Scan for the cell matching the given text and deliver its (X, Y) coordinate at center. 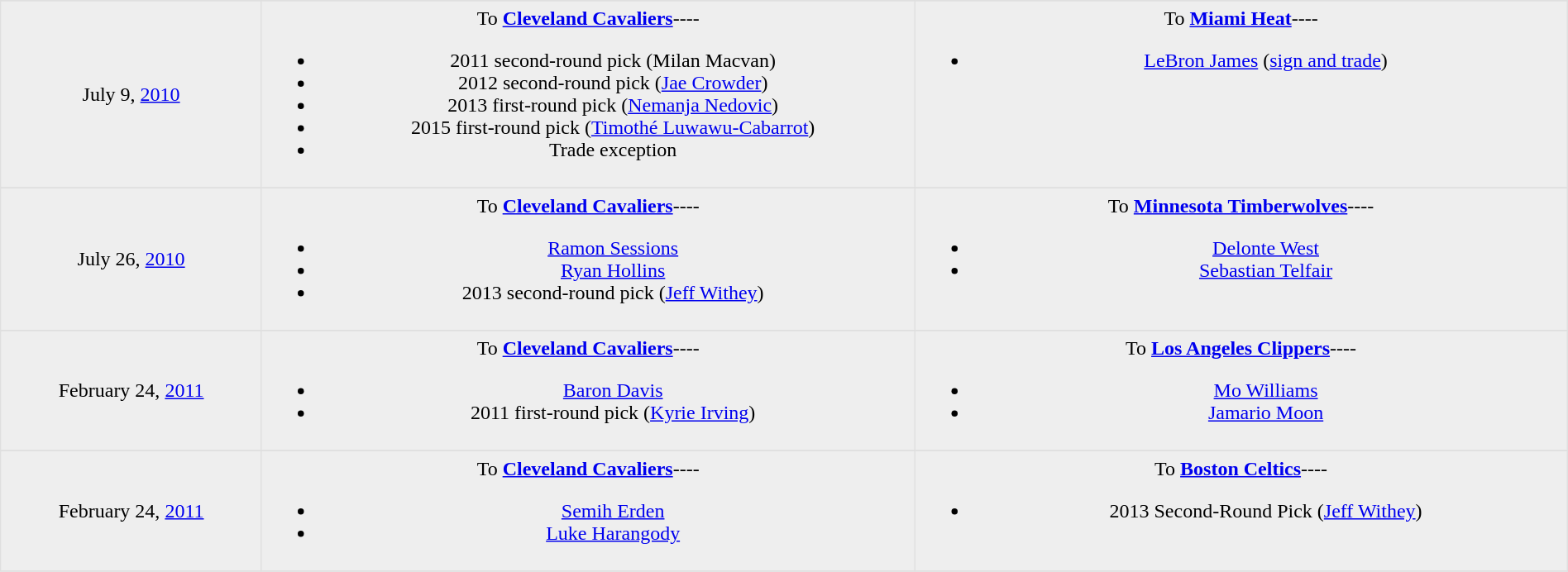
To Minnesota Timberwolves---- Delonte West Sebastian Telfair (1241, 259)
To Boston Celtics----2013 Second-Round Pick (Jeff Withey) (1241, 511)
To Cleveland Cavaliers---- Baron Davis2011 first-round pick (Kyrie Irving) (587, 391)
To Cleveland Cavaliers---- Semih Erden Luke Harangody (587, 511)
To Miami Heat---- LeBron James (sign and trade) (1241, 94)
To Los Angeles Clippers---- Mo Williams Jamario Moon (1241, 391)
July 26, 2010 (131, 259)
July 9, 2010 (131, 94)
To Cleveland Cavaliers---- Ramon Sessions Ryan Hollins2013 second-round pick (Jeff Withey) (587, 259)
